Search for the cell housing the specified text and yield its (x, y) center coordinate. 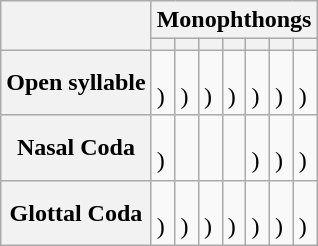
Nasal Coda (76, 148)
Glottal Coda (76, 212)
Monophthongs (234, 20)
Open syllable (76, 82)
